Return (X, Y) of the center of cell containing provided text 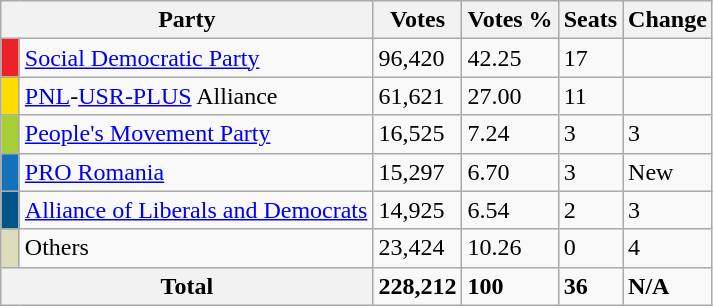
23,424 (418, 248)
61,621 (418, 96)
42.25 (510, 58)
Social Democratic Party (196, 58)
PNL-USR-PLUS Alliance (196, 96)
228,212 (418, 286)
PRO Romania (196, 172)
Votes % (510, 20)
11 (590, 96)
Party (187, 20)
96,420 (418, 58)
Seats (590, 20)
Votes (418, 20)
14,925 (418, 210)
Others (196, 248)
Change (668, 20)
4 (668, 248)
0 (590, 248)
100 (510, 286)
17 (590, 58)
16,525 (418, 134)
27.00 (510, 96)
15,297 (418, 172)
Alliance of Liberals and Democrats (196, 210)
N/A (668, 286)
2 (590, 210)
6.54 (510, 210)
7.24 (510, 134)
10.26 (510, 248)
Total (187, 286)
6.70 (510, 172)
People's Movement Party (196, 134)
36 (590, 286)
New (668, 172)
